From the cell containing the given text, extract its center point as (x, y) coordinate. 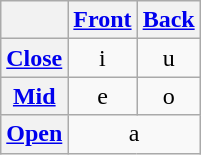
i (102, 58)
Back (168, 20)
Close (34, 58)
Mid (34, 96)
Open (34, 134)
o (168, 96)
e (102, 96)
u (168, 58)
Front (102, 20)
a (134, 134)
